Find where the given text appears and provide that cell's center as (x, y) coordinate. 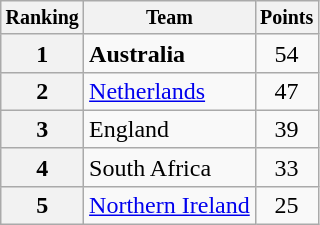
1 (42, 53)
33 (286, 167)
Points (286, 18)
Team (170, 18)
England (170, 129)
54 (286, 53)
Ranking (42, 18)
4 (42, 167)
Netherlands (170, 91)
2 (42, 91)
Northern Ireland (170, 205)
South Africa (170, 167)
47 (286, 91)
39 (286, 129)
3 (42, 129)
25 (286, 205)
Australia (170, 53)
5 (42, 205)
